Detect which cell encompasses the target text, then output its (X, Y) center coordinate. 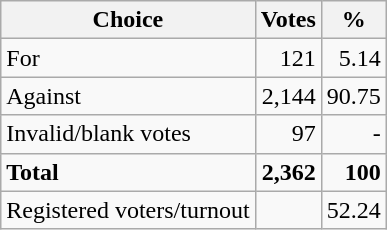
90.75 (354, 96)
For (128, 58)
Registered voters/turnout (128, 210)
Choice (128, 20)
Against (128, 96)
Votes (288, 20)
52.24 (354, 210)
100 (354, 172)
2,362 (288, 172)
- (354, 134)
2,144 (288, 96)
Total (128, 172)
5.14 (354, 58)
97 (288, 134)
121 (288, 58)
Invalid/blank votes (128, 134)
% (354, 20)
